From the cell containing the given text, extract its center point as [x, y] coordinate. 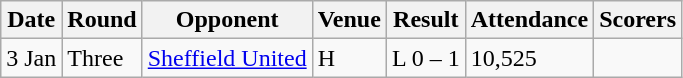
Three [102, 58]
Venue [349, 20]
10,525 [529, 58]
Round [102, 20]
Scorers [638, 20]
L 0 – 1 [426, 58]
Date [32, 20]
Result [426, 20]
Sheffield United [227, 58]
3 Jan [32, 58]
Opponent [227, 20]
Attendance [529, 20]
H [349, 58]
